From the cell containing the given text, extract its center point as (x, y) coordinate. 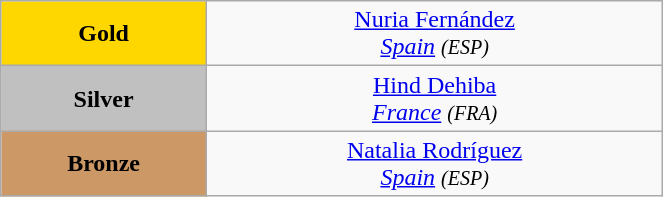
Hind DehibaFrance (FRA) (434, 98)
Nuria FernándezSpain (ESP) (434, 34)
Gold (104, 34)
Bronze (104, 164)
Natalia RodríguezSpain (ESP) (434, 164)
Silver (104, 98)
